Search for the cell housing the specified text and yield its (x, y) center coordinate. 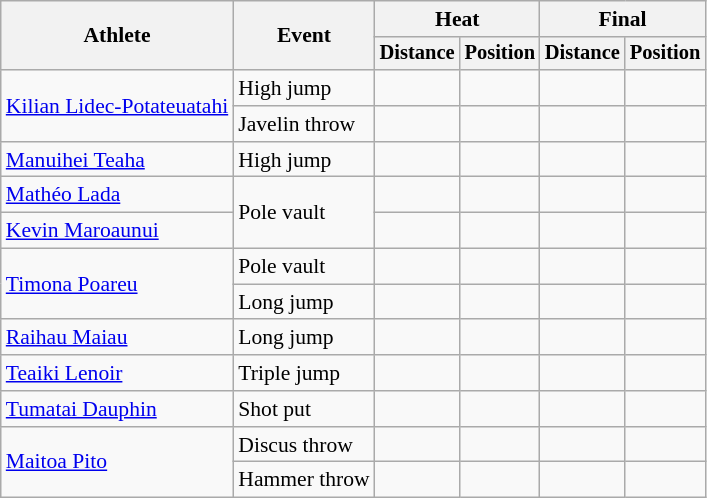
Discus throw (304, 445)
Manuihei Teaha (117, 160)
Kevin Maroaunui (117, 231)
Shot put (304, 409)
Heat (458, 19)
Hammer throw (304, 480)
Timona Poareu (117, 284)
Final (622, 19)
Maitoa Pito (117, 462)
Raihau Maiau (117, 338)
Athlete (117, 36)
Tumatai Dauphin (117, 409)
Triple jump (304, 373)
Kilian Lidec-Potateuatahi (117, 106)
Mathéo Lada (117, 195)
Javelin throw (304, 124)
Event (304, 36)
Teaiki Lenoir (117, 373)
